Pinpoint the cell where the given text exists, returning its [x, y] midpoint coordinate. 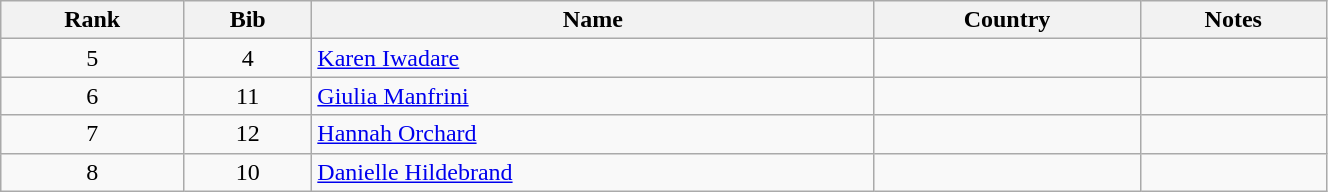
Karen Iwadare [593, 58]
8 [92, 172]
Notes [1233, 20]
4 [248, 58]
5 [92, 58]
Rank [92, 20]
Hannah Orchard [593, 134]
Country [1007, 20]
12 [248, 134]
Danielle Hildebrand [593, 172]
7 [92, 134]
6 [92, 96]
11 [248, 96]
Name [593, 20]
Giulia Manfrini [593, 96]
Bib [248, 20]
10 [248, 172]
